Scan for the cell matching the given text and deliver its [x, y] coordinate at center. 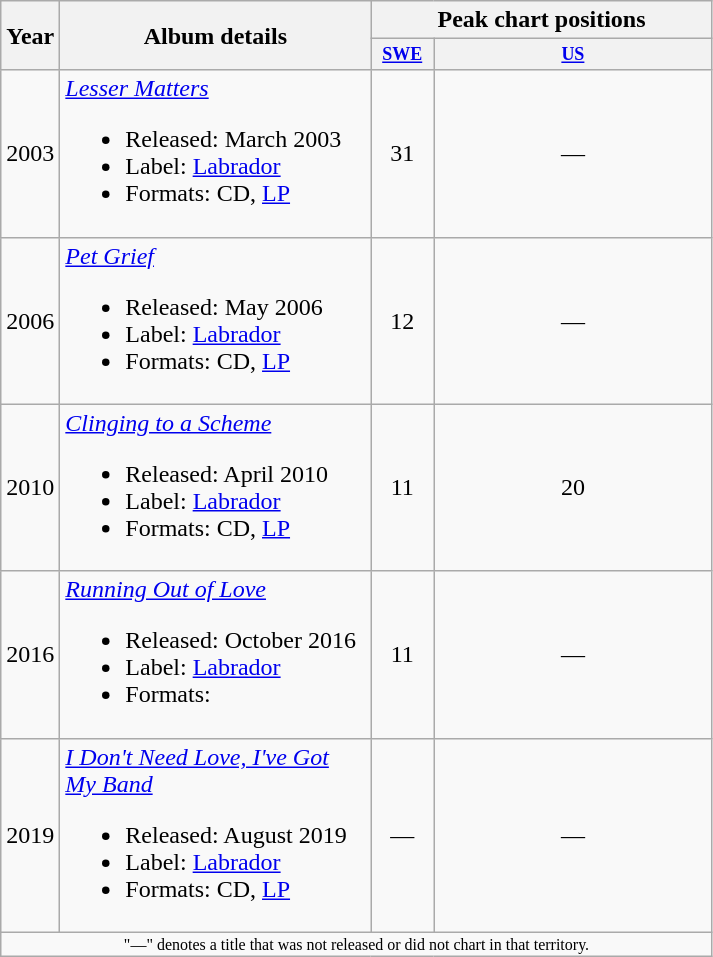
12 [402, 320]
2003 [30, 154]
US [574, 54]
Running Out of LoveReleased: October 2016Label: LabradorFormats: [216, 654]
Lesser MattersReleased: March 2003Label: LabradorFormats: CD, LP [216, 154]
"—" denotes a title that was not released or did not chart in that territory. [356, 944]
2006 [30, 320]
SWE [402, 54]
Peak chart positions [542, 20]
I Don't Need Love, I've Got My BandReleased: August 2019Label: LabradorFormats: CD, LP [216, 835]
20 [574, 488]
2016 [30, 654]
31 [402, 154]
Clinging to a SchemeReleased: April 2010Label: LabradorFormats: CD, LP [216, 488]
2010 [30, 488]
2019 [30, 835]
Pet GriefReleased: May 2006Label: LabradorFormats: CD, LP [216, 320]
Album details [216, 36]
Year [30, 36]
